Capture the cell that displays the provided text and extract its (x, y) central coordinate. 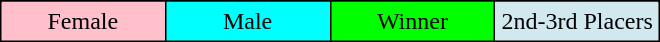
Winner (412, 21)
2nd-3rd Placers (578, 21)
Male (248, 21)
Female (82, 21)
